Return [X, Y] of the center of cell containing provided text 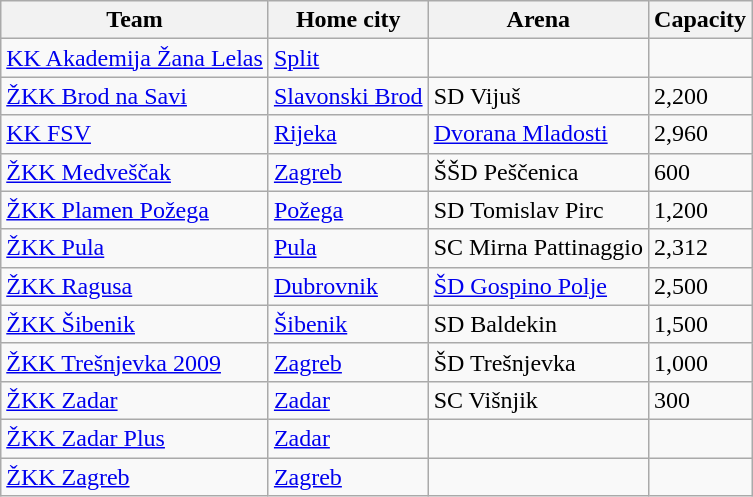
Požega [348, 210]
600 [700, 172]
Dvorana Mladosti [538, 134]
Šibenik [348, 324]
Capacity [700, 20]
KK Akademija Žana Lelas [135, 58]
ŽKK Trešnjevka 2009 [135, 362]
1,500 [700, 324]
2,500 [700, 286]
ŽKK Šibenik [135, 324]
ŽKK Ragusa [135, 286]
ŠD Gospino Polje [538, 286]
Dubrovnik [348, 286]
Arena [538, 20]
Home city [348, 20]
2,960 [700, 134]
1,000 [700, 362]
ŽKK Zagreb [135, 477]
ŽKK Pula [135, 248]
SD Tomislav Pirc [538, 210]
2,312 [700, 248]
1,200 [700, 210]
Pula [348, 248]
SC Višnjik [538, 400]
ŽKK Brod na Savi [135, 96]
SD Baldekin [538, 324]
Slavonski Brod [348, 96]
Split [348, 58]
Team [135, 20]
ŽKK Plamen Požega [135, 210]
300 [700, 400]
ŽKK Zadar Plus [135, 438]
ŠD Trešnjevka [538, 362]
SD Vijuš [538, 96]
2,200 [700, 96]
KK FSV [135, 134]
ŽKK Zadar [135, 400]
ŽKK Medveščak [135, 172]
ŠŠD Peščenica [538, 172]
SC Mirna Pattinaggio [538, 248]
Rijeka [348, 134]
